Pinpoint the cell where the given text exists, returning its [x, y] midpoint coordinate. 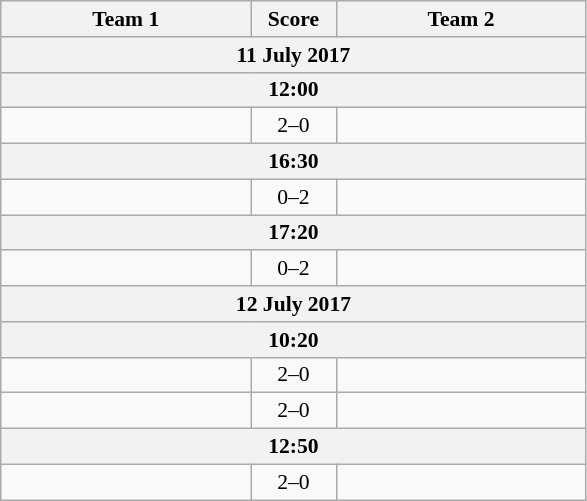
16:30 [294, 162]
17:20 [294, 233]
11 July 2017 [294, 55]
10:20 [294, 340]
Team 2 [461, 19]
Team 1 [126, 19]
12 July 2017 [294, 304]
12:50 [294, 447]
Score [294, 19]
12:00 [294, 90]
